Return the [x, y] coordinate for the center point of the cell that contains the specified text.  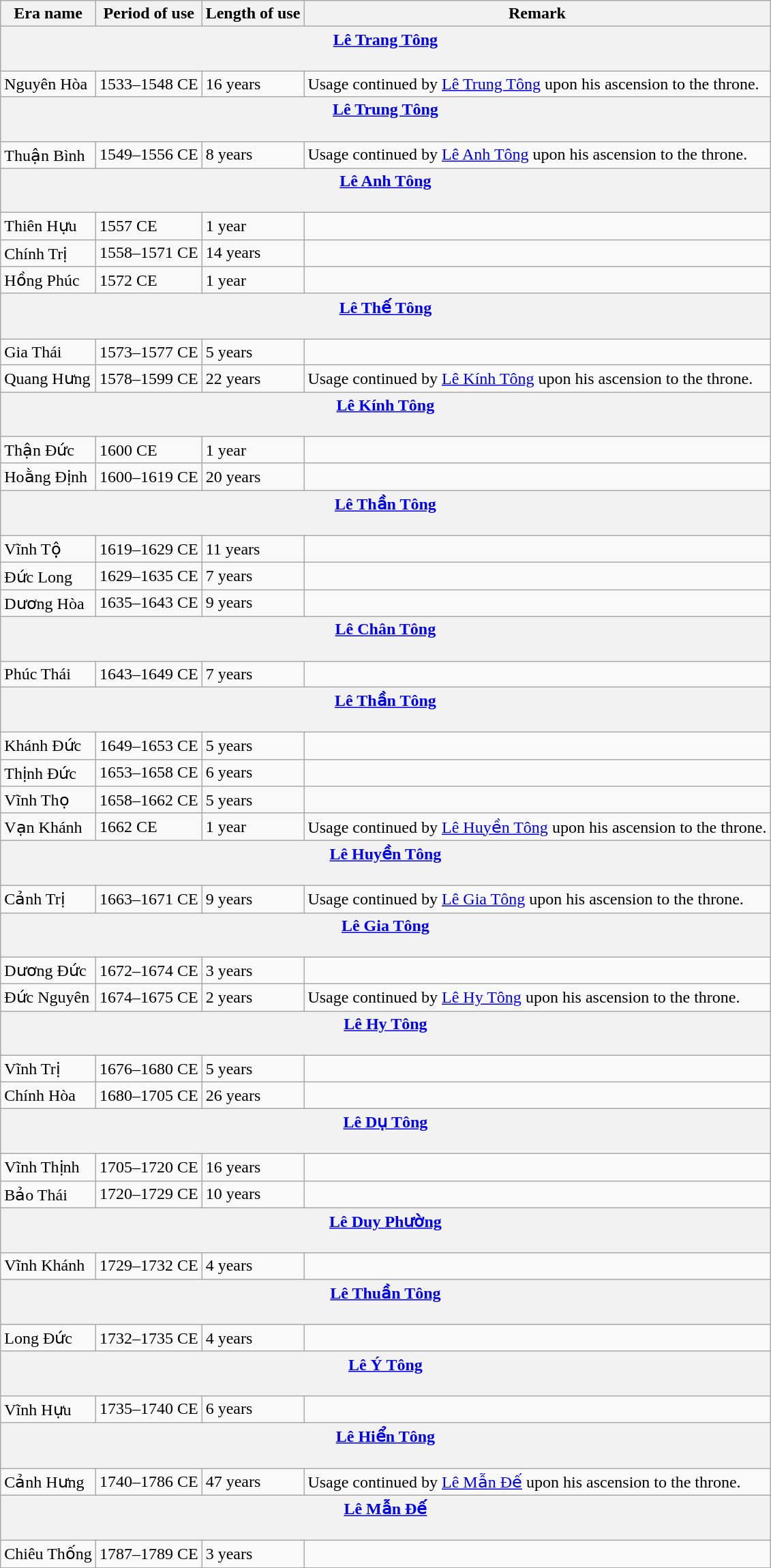
1735–1740 CE [149, 1409]
Lê Chân Tông [386, 638]
Lê Dụ Tông [386, 1131]
1600–1619 CE [149, 477]
Vĩnh Thọ [48, 800]
Chính Hòa [48, 1095]
1663–1671 CE [149, 899]
Lê Huyền Tông [386, 863]
Lê Kính Tông [386, 413]
1573–1577 CE [149, 352]
20 years [253, 477]
Period of use [149, 14]
1672–1674 CE [149, 971]
Phúc Thái [48, 674]
Vĩnh Khánh [48, 1266]
Dương Hòa [48, 603]
14 years [253, 253]
Thận Đức [48, 450]
1578–1599 CE [149, 379]
Thiên Hựu [48, 226]
1635–1643 CE [149, 603]
Hồng Phúc [48, 280]
8 years [253, 155]
Quang Hưng [48, 379]
Vĩnh Tộ [48, 549]
Khánh Đức [48, 746]
Lê Mẫn Đế [386, 1518]
Hoằng Định [48, 477]
1533–1548 CE [149, 84]
22 years [253, 379]
1720–1729 CE [149, 1194]
1558–1571 CE [149, 253]
Vạn Khánh [48, 827]
1643–1649 CE [149, 674]
1658–1662 CE [149, 800]
1732–1735 CE [149, 1338]
10 years [253, 1194]
Nguyên Hòa [48, 84]
Usage continued by Lê Huyền Tông upon his ascension to the throne. [537, 827]
1729–1732 CE [149, 1266]
1653–1658 CE [149, 773]
1600 CE [149, 450]
1740–1786 CE [149, 1481]
Vĩnh Thịnh [48, 1167]
1662 CE [149, 827]
Lê Thế Tông [386, 316]
Lê Duy Phường [386, 1230]
1787–1789 CE [149, 1554]
Era name [48, 14]
26 years [253, 1095]
47 years [253, 1481]
Đức Nguyên [48, 998]
Usage continued by Lê Trung Tông upon his ascension to the throne. [537, 84]
Lê Hiển Tông [386, 1446]
Lê Ý Tông [386, 1374]
Lê Anh Tông [386, 191]
Lê Trung Tông [386, 119]
1705–1720 CE [149, 1167]
Thuận Bình [48, 155]
1557 CE [149, 226]
Usage continued by Lê Gia Tông upon his ascension to the throne. [537, 899]
Vĩnh Trị [48, 1069]
1680–1705 CE [149, 1095]
Chiêu Thống [48, 1554]
1676–1680 CE [149, 1069]
Lê Thuần Tông [386, 1301]
Cảnh Trị [48, 899]
Lê Hy Tông [386, 1033]
Thịnh Đức [48, 773]
Bảo Thái [48, 1194]
Vĩnh Hựu [48, 1409]
Lê Gia Tông [386, 934]
1649–1653 CE [149, 746]
2 years [253, 998]
Usage continued by Lê Hy Tông upon his ascension to the throne. [537, 998]
Length of use [253, 14]
1549–1556 CE [149, 155]
Dương Đức [48, 971]
11 years [253, 549]
1674–1675 CE [149, 998]
Long Đức [48, 1338]
1629–1635 CE [149, 576]
1619–1629 CE [149, 549]
Usage continued by Lê Kính Tông upon his ascension to the throne. [537, 379]
Remark [537, 14]
Chính Trị [48, 253]
Usage continued by Lê Anh Tông upon his ascension to the throne. [537, 155]
Gia Thái [48, 352]
Usage continued by Lê Mẫn Đế upon his ascension to the throne. [537, 1481]
Đức Long [48, 576]
1572 CE [149, 280]
Cảnh Hưng [48, 1481]
Lê Trang Tông [386, 49]
